Search for the cell housing the specified text and yield its [x, y] center coordinate. 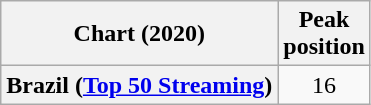
Chart (2020) [140, 34]
Peakposition [324, 34]
Brazil (Top 50 Streaming) [140, 85]
16 [324, 85]
